Search for the cell housing the specified text and yield its (x, y) center coordinate. 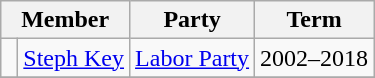
Member (66, 20)
2002–2018 (314, 58)
Party (192, 20)
Term (314, 20)
Labor Party (192, 58)
Steph Key (74, 58)
